Capture the cell that displays the provided text and extract its (X, Y) central coordinate. 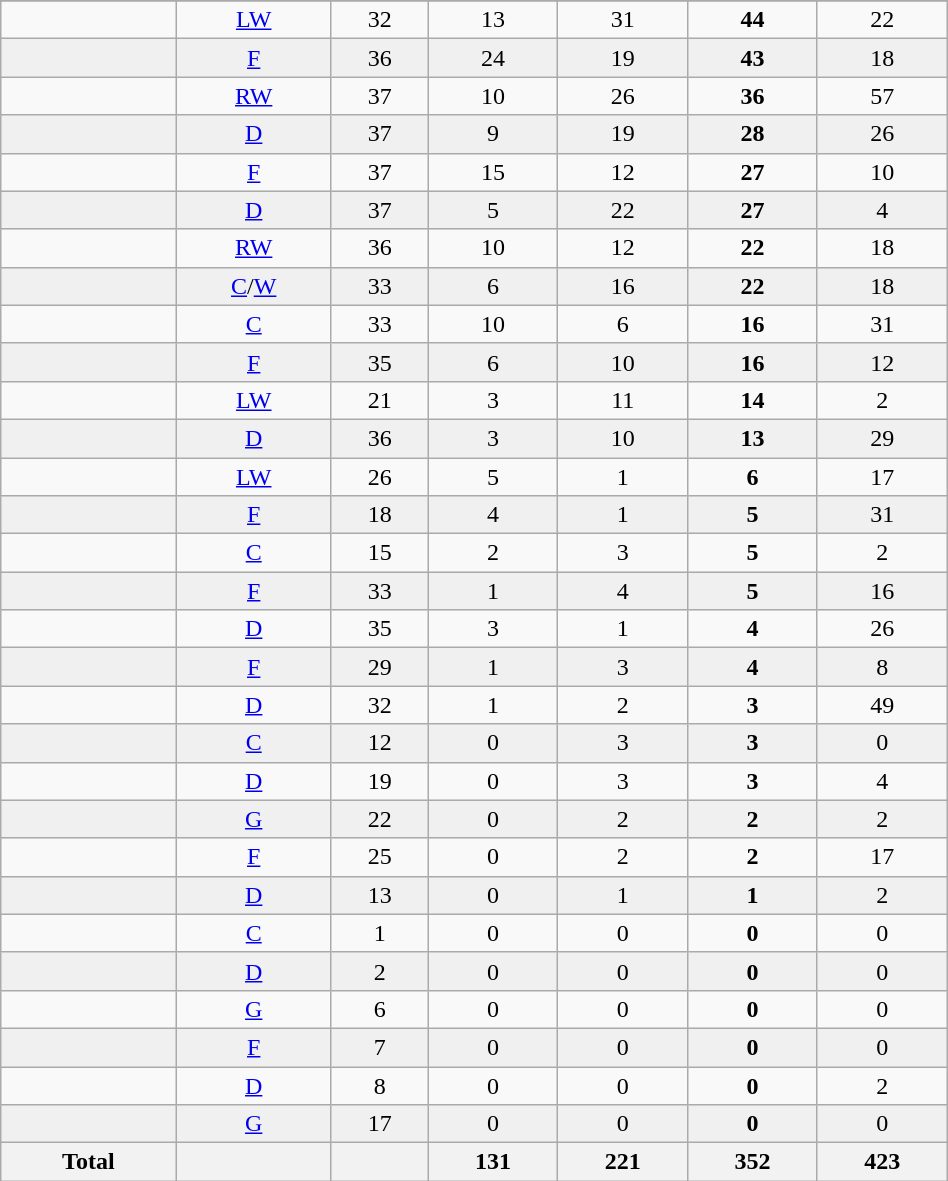
423 (882, 1162)
221 (623, 1162)
43 (753, 58)
352 (753, 1162)
24 (493, 58)
9 (493, 134)
49 (882, 705)
21 (380, 400)
7 (380, 1047)
131 (493, 1162)
11 (623, 400)
Total (88, 1162)
C/W (254, 286)
14 (753, 400)
44 (753, 20)
57 (882, 96)
28 (753, 134)
25 (380, 857)
